Extract the (x, y) coordinate from the center of the cell holding the provided text.  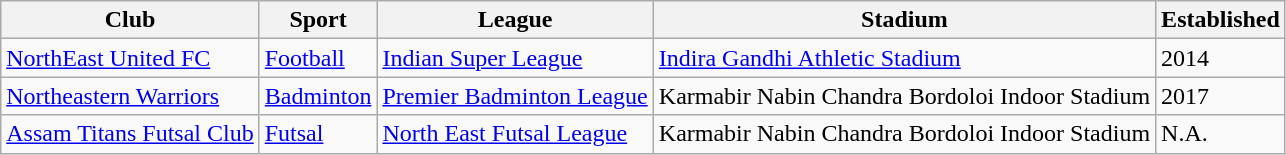
League (515, 20)
Futsal (318, 134)
2017 (1221, 96)
Indian Super League (515, 58)
Established (1221, 20)
North East Futsal League (515, 134)
Northeastern Warriors (130, 96)
N.A. (1221, 134)
Football (318, 58)
Badminton (318, 96)
Assam Titans Futsal Club (130, 134)
Indira Gandhi Athletic Stadium (904, 58)
Premier Badminton League (515, 96)
2014 (1221, 58)
Stadium (904, 20)
Club (130, 20)
NorthEast United FC (130, 58)
Sport (318, 20)
